For the text-containing cell, return its midpoint in [x, y] coordinate format. 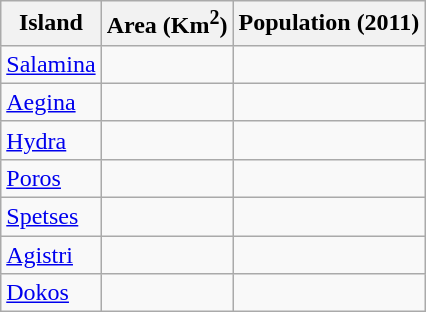
Area (Km2) [167, 24]
Hydra [51, 140]
Island [51, 24]
Spetses [51, 217]
Agistri [51, 255]
Salamina [51, 64]
Dokos [51, 293]
Aegina [51, 102]
Population (2011) [329, 24]
Poros [51, 178]
